Output the [X, Y] coordinate of the center of the cell containing the given text.  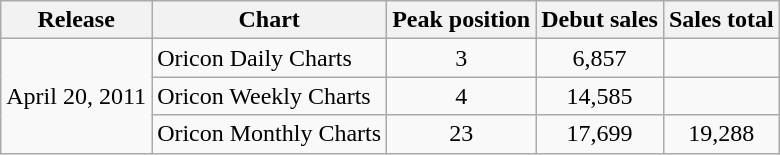
April 20, 2011 [76, 96]
3 [462, 58]
23 [462, 134]
Sales total [721, 20]
Peak position [462, 20]
Oricon Daily Charts [270, 58]
Oricon Weekly Charts [270, 96]
Oricon Monthly Charts [270, 134]
Debut sales [600, 20]
6,857 [600, 58]
Chart [270, 20]
4 [462, 96]
19,288 [721, 134]
Release [76, 20]
17,699 [600, 134]
14,585 [600, 96]
